Return (X, Y) of the center of cell containing provided text 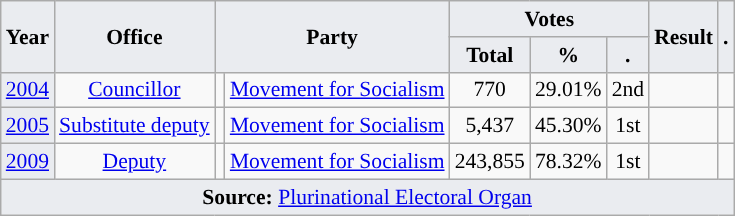
Source: Plurinational Electoral Organ (368, 197)
29.01% (568, 90)
Year (28, 36)
Deputy (134, 162)
% (568, 55)
45.30% (568, 126)
5,437 (490, 126)
2005 (28, 126)
Substitute deputy (134, 126)
Result (684, 36)
Total (490, 55)
2nd (628, 90)
243,855 (490, 162)
Councillor (134, 90)
2004 (28, 90)
Votes (550, 19)
Party (332, 36)
2009 (28, 162)
770 (490, 90)
78.32% (568, 162)
Office (134, 36)
